Pinpoint the cell where the given text exists, returning its [x, y] midpoint coordinate. 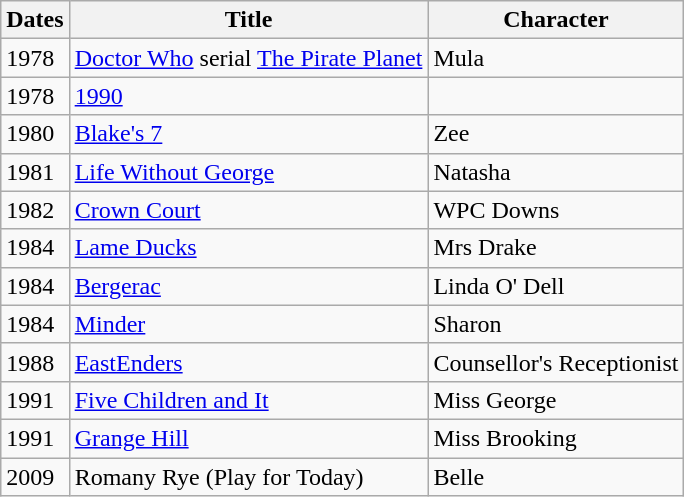
Grange Hill [248, 438]
Mula [556, 58]
EastEnders [248, 362]
1990 [248, 96]
Title [248, 20]
Mrs Drake [556, 248]
Bergerac [248, 286]
Zee [556, 134]
Minder [248, 324]
WPC Downs [556, 210]
1988 [35, 362]
1981 [35, 172]
Life Without George [248, 172]
Miss Brooking [556, 438]
Sharon [556, 324]
Five Children and It [248, 400]
Character [556, 20]
Natasha [556, 172]
1982 [35, 210]
1980 [35, 134]
Counsellor's Receptionist [556, 362]
Belle [556, 477]
2009 [35, 477]
Linda O' Dell [556, 286]
Romany Rye (Play for Today) [248, 477]
Doctor Who serial The Pirate Planet [248, 58]
Crown Court [248, 210]
Dates [35, 20]
Blake's 7 [248, 134]
Miss George [556, 400]
Lame Ducks [248, 248]
